Locate the cell with the specified text and output its [X, Y] center coordinate. 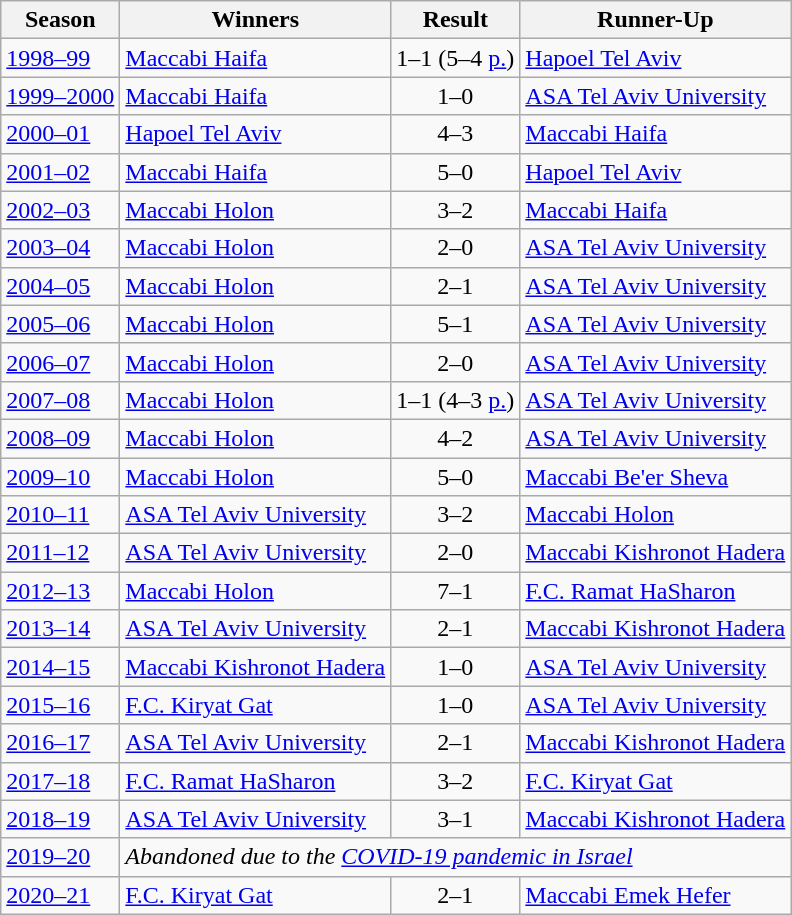
Abandoned due to the COVID-19 pandemic in Israel [456, 857]
2001–02 [60, 172]
Maccabi Emek Hefer [656, 895]
2019–20 [60, 857]
Maccabi Be'er Sheva [656, 477]
2009–10 [60, 477]
2000–01 [60, 134]
2008–09 [60, 438]
2020–21 [60, 895]
2012–13 [60, 591]
2018–19 [60, 819]
Result [456, 20]
2010–11 [60, 515]
4–3 [456, 134]
2014–15 [60, 667]
3–1 [456, 819]
Season [60, 20]
2011–12 [60, 553]
5–1 [456, 324]
2004–05 [60, 286]
7–1 [456, 591]
Winners [256, 20]
1999–2000 [60, 96]
1–1 (4–3 p.) [456, 400]
4–2 [456, 438]
2017–18 [60, 781]
2006–07 [60, 362]
2005–06 [60, 324]
2015–16 [60, 705]
Runner-Up [656, 20]
2003–04 [60, 248]
1998–99 [60, 58]
2016–17 [60, 743]
2002–03 [60, 210]
2007–08 [60, 400]
1–1 (5–4 p.) [456, 58]
2013–14 [60, 629]
